From the cell containing the given text, extract its center point as [X, Y] coordinate. 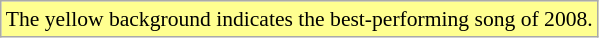
The yellow background indicates the best-performing song of 2008. [300, 19]
